Detect which cell encompasses the target text, then output its [X, Y] center coordinate. 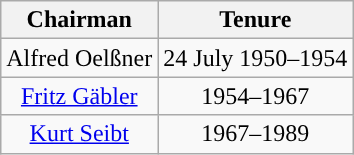
24 July 1950–1954 [256, 58]
1967–1989 [256, 134]
Alfred Oelßner [80, 58]
Chairman [80, 20]
Fritz Gäbler [80, 96]
Tenure [256, 20]
1954–1967 [256, 96]
Kurt Seibt [80, 134]
